Find where the given text appears and provide that cell's center as (x, y) coordinate. 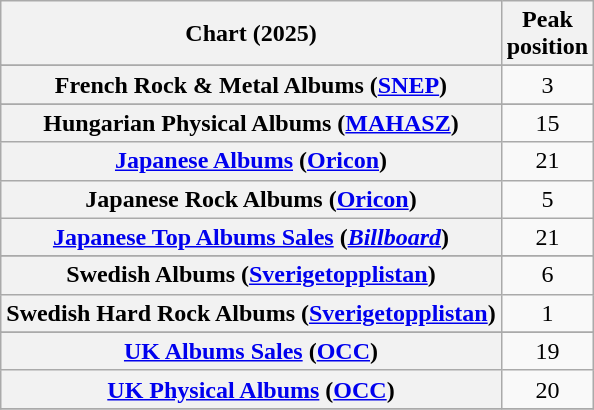
15 (547, 123)
Chart (2025) (251, 34)
Peakposition (547, 34)
French Rock & Metal Albums (SNEP) (251, 85)
1 (547, 313)
Japanese Albums (Oricon) (251, 161)
UK Albums Sales (OCC) (251, 351)
20 (547, 389)
Swedish Albums (Sverigetopplistan) (251, 275)
19 (547, 351)
Japanese Top Albums Sales (Billboard) (251, 237)
Hungarian Physical Albums (MAHASZ) (251, 123)
6 (547, 275)
3 (547, 85)
UK Physical Albums (OCC) (251, 389)
Swedish Hard Rock Albums (Sverigetopplistan) (251, 313)
Japanese Rock Albums (Oricon) (251, 199)
5 (547, 199)
